Provide the [x, y] coordinate of the cell's center where the given text is located.  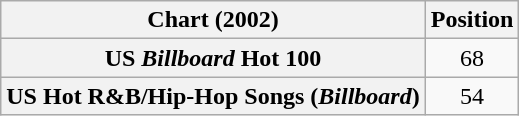
Chart (2002) [213, 20]
68 [472, 58]
US Hot R&B/Hip-Hop Songs (Billboard) [213, 96]
Position [472, 20]
US Billboard Hot 100 [213, 58]
54 [472, 96]
